Detect which cell encompasses the target text, then output its (X, Y) center coordinate. 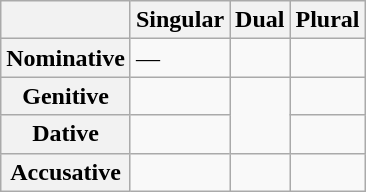
Accusative (66, 172)
— (180, 58)
Genitive (66, 96)
Singular (180, 20)
Nominative (66, 58)
Plural (328, 20)
Dual (260, 20)
Dative (66, 134)
